Provide the [x, y] coordinate of the cell's center where the given text is located.  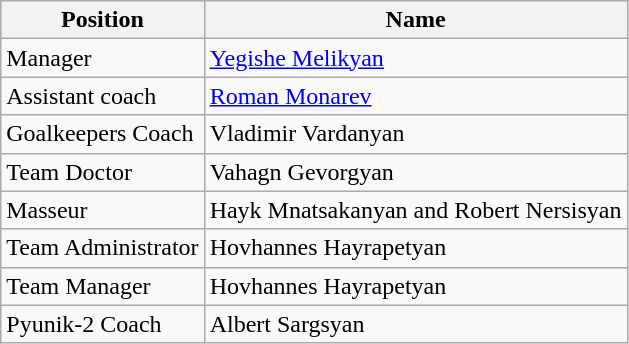
Team Doctor [102, 172]
Albert Sargsyan [416, 324]
Assistant coach [102, 96]
Hayk Mnatsakanyan and Robert Nersisyan [416, 210]
Yegishe Melikyan [416, 58]
Pyunik-2 Coach [102, 324]
Team Administrator [102, 248]
Roman Monarev [416, 96]
Masseur [102, 210]
Team Manager [102, 286]
Name [416, 20]
Goalkeepers Coach [102, 134]
Manager [102, 58]
Position [102, 20]
Vladimir Vardanyan [416, 134]
Vahagn Gevorgyan [416, 172]
